Pinpoint the cell where the given text exists, returning its (x, y) midpoint coordinate. 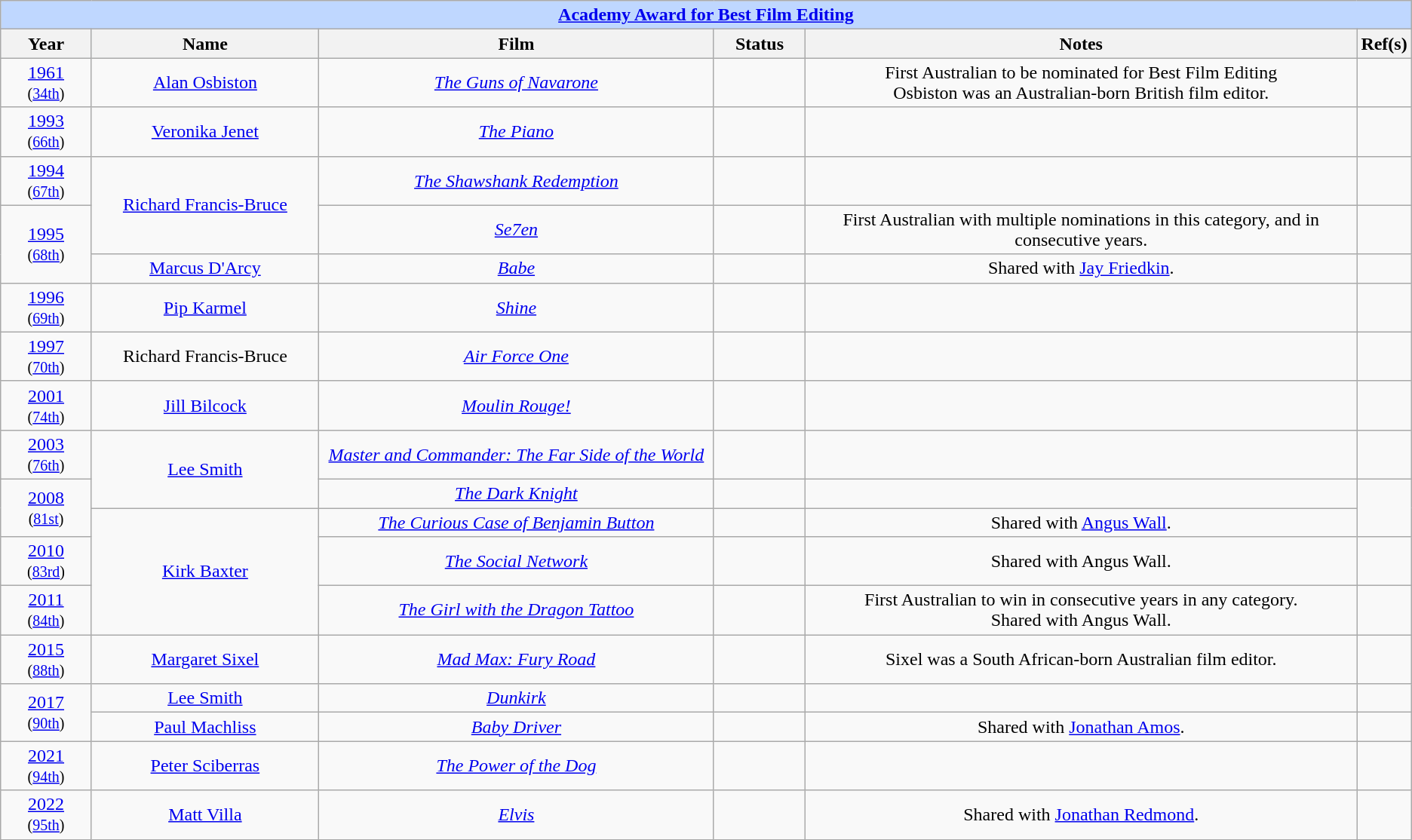
Matt Villa (205, 814)
Veronika Jenet (205, 131)
Air Force One (516, 356)
The Power of the Dog (516, 766)
Shared with Jonathan Amos. (1082, 727)
Mad Max: Fury Road (516, 659)
Film (516, 44)
2011(84th) (47, 611)
2017(90th) (47, 713)
2010(83rd) (47, 561)
Shine (516, 308)
Kirk Baxter (205, 572)
1994(67th) (47, 181)
Moulin Rouge! (516, 406)
The Girl with the Dragon Tattoo (516, 611)
1993(66th) (47, 131)
1995(68th) (47, 244)
Master and Commander: The Far Side of the World (516, 454)
Status (759, 44)
The Shawshank Redemption (516, 181)
Elvis (516, 814)
Babe (516, 268)
Sixel was a South African-born Australian film editor. (1082, 659)
First Australian to win in consecutive years in any category.Shared with Angus Wall. (1082, 611)
Jill Bilcock (205, 406)
Peter Sciberras (205, 766)
Dunkirk (516, 698)
Shared with Jonathan Redmond. (1082, 814)
The Curious Case of Benjamin Button (516, 523)
Se7en (516, 229)
2003(76th) (47, 454)
First Australian with multiple nominations in this category, and in consecutive years. (1082, 229)
2001(74th) (47, 406)
1997(70th) (47, 356)
Alan Osbiston (205, 83)
Baby Driver (516, 727)
The Dark Knight (516, 493)
Academy Award for Best Film Editing (706, 15)
Shared with Jay Friedkin. (1082, 268)
First Australian to be nominated for Best Film EditingOsbiston was an Australian-born British film editor. (1082, 83)
The Social Network (516, 561)
2022(95th) (47, 814)
1961(34th) (47, 83)
2021(94th) (47, 766)
Notes (1082, 44)
Paul Machliss (205, 727)
Ref(s) (1384, 44)
Pip Karmel (205, 308)
Name (205, 44)
Margaret Sixel (205, 659)
Marcus D'Arcy (205, 268)
2008(81st) (47, 507)
The Guns of Navarone (516, 83)
1996(69th) (47, 308)
The Piano (516, 131)
Year (47, 44)
2015(88th) (47, 659)
